Search for the cell housing the specified text and yield its (x, y) center coordinate. 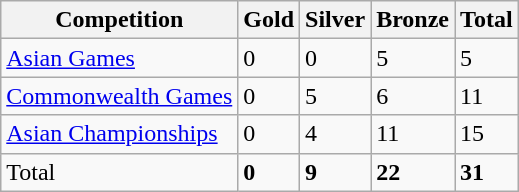
4 (336, 134)
6 (413, 96)
15 (487, 134)
Asian Games (120, 58)
31 (487, 172)
9 (336, 172)
Silver (336, 20)
Gold (269, 20)
Competition (120, 20)
Asian Championships (120, 134)
Bronze (413, 20)
22 (413, 172)
Commonwealth Games (120, 96)
